Provide the [x, y] coordinate of the cell's center where the given text is located.  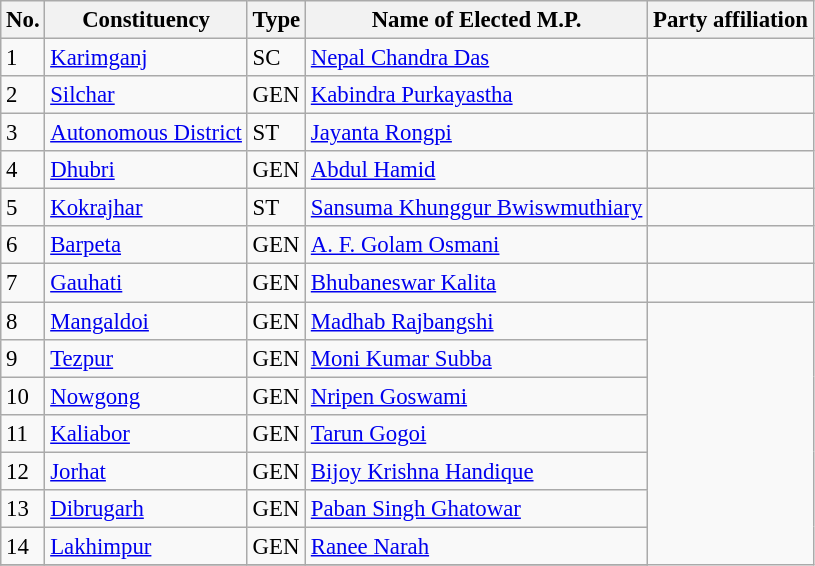
1 [23, 58]
Gauhati [146, 283]
Party affiliation [731, 20]
Bijoy Krishna Handique [477, 471]
3 [23, 133]
12 [23, 471]
Paban Singh Ghatowar [477, 509]
Nepal Chandra Das [477, 58]
Moni Kumar Subba [477, 358]
8 [23, 321]
5 [23, 208]
Abdul Hamid [477, 170]
Madhab Rajbangshi [477, 321]
7 [23, 283]
Lakhimpur [146, 546]
Jorhat [146, 471]
Barpeta [146, 245]
14 [23, 546]
Name of Elected M.P. [477, 20]
Tarun Gogoi [477, 433]
SC [276, 58]
A. F. Golam Osmani [477, 245]
9 [23, 358]
2 [23, 95]
Nowgong [146, 396]
4 [23, 170]
Sansuma Khunggur Bwiswmuthiary [477, 208]
Kokrajhar [146, 208]
Jayanta Rongpi [477, 133]
Constituency [146, 20]
Kabindra Purkayastha [477, 95]
Silchar [146, 95]
10 [23, 396]
Dibrugarh [146, 509]
Type [276, 20]
Autonomous District [146, 133]
Tezpur [146, 358]
6 [23, 245]
Dhubri [146, 170]
Bhubaneswar Kalita [477, 283]
No. [23, 20]
Kaliabor [146, 433]
Nripen Goswami [477, 396]
Ranee Narah [477, 546]
13 [23, 509]
Mangaldoi [146, 321]
Karimganj [146, 58]
11 [23, 433]
